Find where the given text appears and provide that cell's center as (X, Y) coordinate. 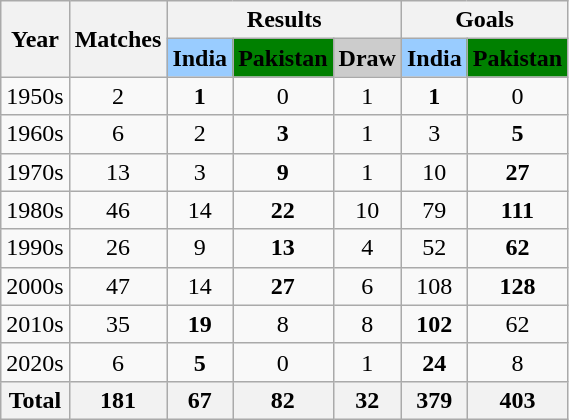
79 (434, 210)
2020s (35, 362)
Matches (118, 39)
Goals (484, 20)
24 (434, 362)
1970s (35, 172)
403 (517, 400)
26 (118, 248)
4 (367, 248)
52 (434, 248)
2010s (35, 324)
35 (118, 324)
1990s (35, 248)
379 (434, 400)
2000s (35, 286)
Total (35, 400)
1950s (35, 96)
47 (118, 286)
22 (283, 210)
Year (35, 39)
108 (434, 286)
1960s (35, 134)
19 (200, 324)
Draw (367, 58)
82 (283, 400)
181 (118, 400)
67 (200, 400)
102 (434, 324)
46 (118, 210)
128 (517, 286)
32 (367, 400)
111 (517, 210)
1980s (35, 210)
Results (284, 20)
